Find where the given text appears and provide that cell's center as [x, y] coordinate. 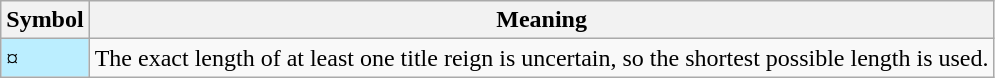
Meaning [542, 20]
¤ [45, 58]
Symbol [45, 20]
The exact length of at least one title reign is uncertain, so the shortest possible length is used. [542, 58]
